Extract the (X, Y) coordinate from the center of the cell holding the provided text.  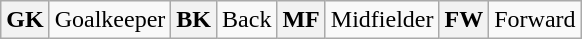
FW (464, 20)
MF (301, 20)
Back (247, 20)
BK (194, 20)
Forward (535, 20)
Goalkeeper (110, 20)
Midfielder (382, 20)
GK (25, 20)
